Scan for the cell matching the given text and deliver its (x, y) coordinate at center. 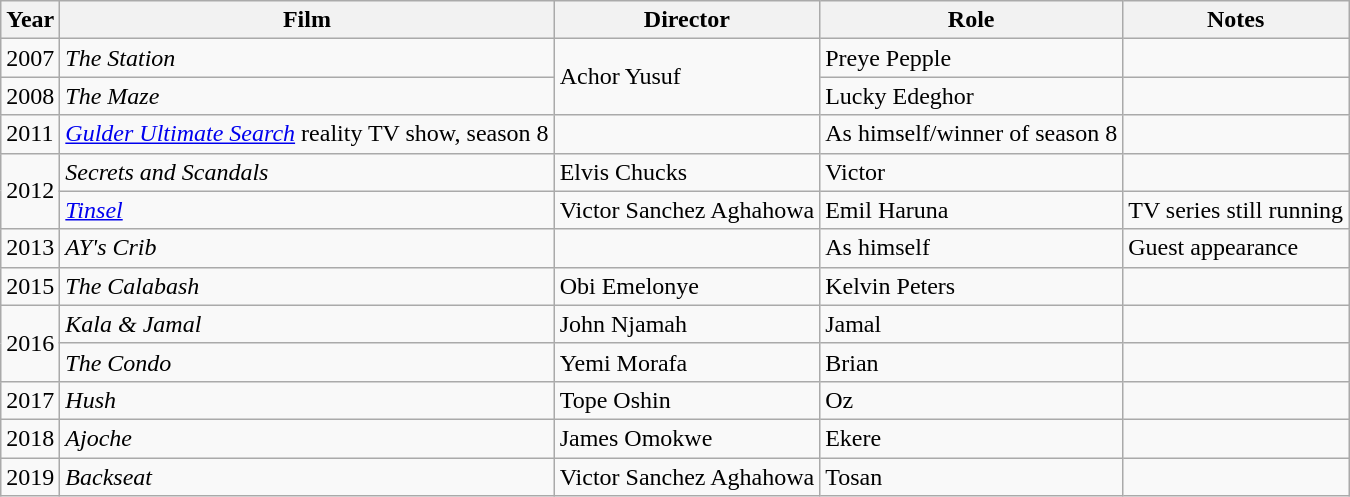
The Maze (307, 96)
James Omokwe (687, 438)
Jamal (972, 324)
Oz (972, 400)
Kelvin Peters (972, 286)
Notes (1236, 20)
2016 (30, 343)
Year (30, 20)
Emil Haruna (972, 210)
Preye Pepple (972, 58)
Hush (307, 400)
2011 (30, 134)
Tosan (972, 477)
2019 (30, 477)
The Condo (307, 362)
Ajoche (307, 438)
Victor (972, 172)
Yemi Morafa (687, 362)
2012 (30, 191)
2015 (30, 286)
2017 (30, 400)
John Njamah (687, 324)
As himself/winner of season 8 (972, 134)
Tinsel (307, 210)
Brian (972, 362)
2008 (30, 96)
The Calabash (307, 286)
AY's Crib (307, 248)
The Station (307, 58)
Elvis Chucks (687, 172)
2013 (30, 248)
Director (687, 20)
Obi Emelonye (687, 286)
Secrets and Scandals (307, 172)
Tope Oshin (687, 400)
2007 (30, 58)
Achor Yusuf (687, 77)
Lucky Edeghor (972, 96)
2018 (30, 438)
Kala & Jamal (307, 324)
Ekere (972, 438)
Gulder Ultimate Search reality TV show, season 8 (307, 134)
Guest appearance (1236, 248)
Film (307, 20)
Role (972, 20)
As himself (972, 248)
Backseat (307, 477)
TV series still running (1236, 210)
